Locate the cell with the specified text and output its (x, y) center coordinate. 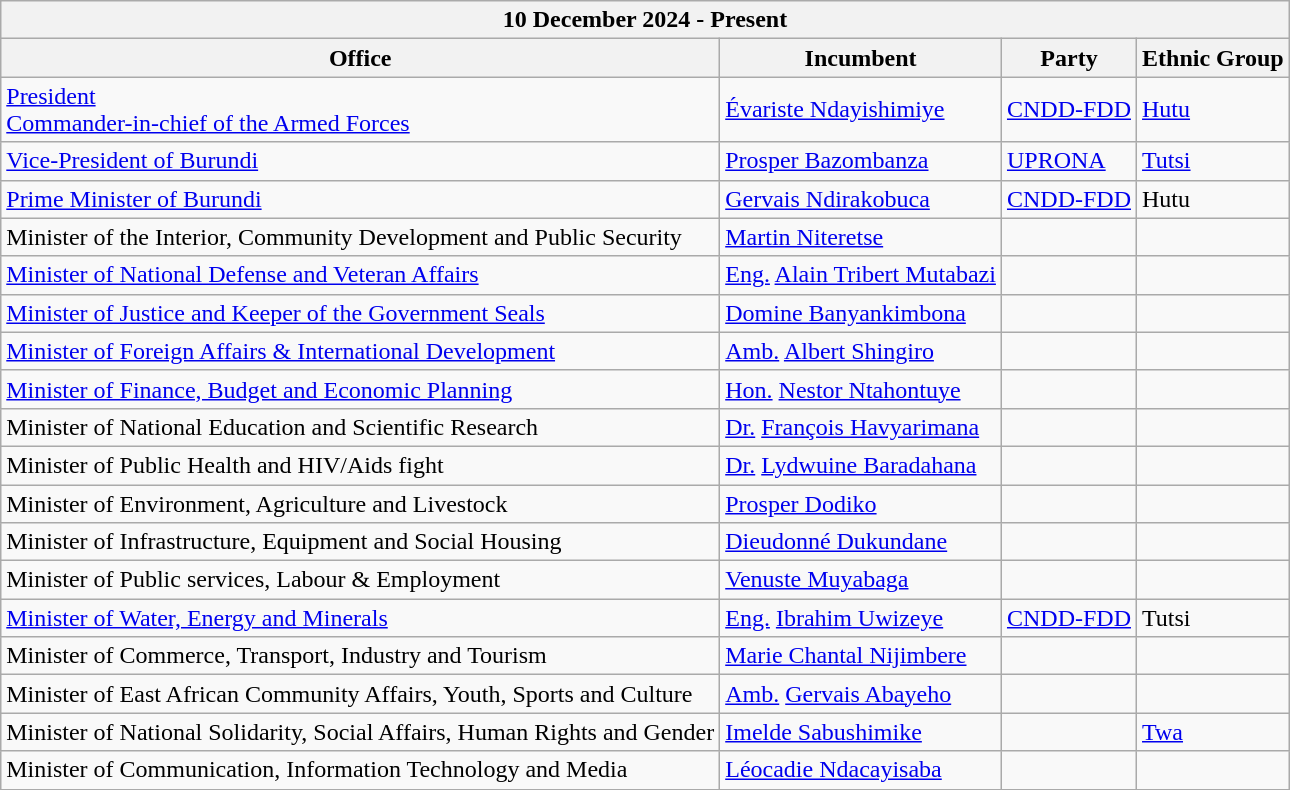
Eng. Ibrahim Uwizeye (861, 618)
Prime Minister of Burundi (360, 199)
Twa (1214, 732)
Dr. Lydwuine Baradahana (861, 465)
Prosper Bazombanza (861, 161)
UPRONA (1068, 161)
Minister of Finance, Budget and Economic Planning (360, 389)
Minister of the Interior, Community Development and Public Security (360, 237)
Incumbent (861, 58)
Minister of East African Community Affairs, Youth, Sports and Culture (360, 694)
President Commander-in-chief of the Armed Forces (360, 110)
Minister of Environment, Agriculture and Livestock (360, 503)
Ethnic Group (1214, 58)
Minister of Communication, Information Technology and Media (360, 770)
Vice-President of Burundi (360, 161)
Dieudonné Dukundane (861, 542)
Minister of National Solidarity, Social Affairs, Human Rights and Gender (360, 732)
Minister of National Education and Scientific Research (360, 427)
Amb. Albert Shingiro (861, 351)
Minister of Justice and Keeper of the Government Seals (360, 313)
Évariste Ndayishimiye (861, 110)
Minister of Public services, Labour & Employment (360, 580)
Minister of Foreign Affairs & International Development (360, 351)
Minister of National Defense and Veteran Affairs (360, 275)
Minister of Infrastructure, Equipment and Social Housing (360, 542)
Hon. Nestor Ntahontuye (861, 389)
Minister of Water, Energy and Minerals (360, 618)
Amb. Gervais Abayeho (861, 694)
10 December 2024 - Present (645, 20)
Minister of Public Health and HIV/Aids fight (360, 465)
Minister of Commerce, Transport, Industry and Tourism (360, 656)
Office (360, 58)
Léocadie Ndacayisaba (861, 770)
Gervais Ndirakobuca (861, 199)
Prosper Dodiko (861, 503)
Eng. Alain Tribert Mutabazi (861, 275)
Marie Chantal Nijimbere (861, 656)
Party (1068, 58)
Domine Banyankimbona (861, 313)
Venuste Muyabaga (861, 580)
Martin Niteretse (861, 237)
Dr. François Havyarimana (861, 427)
Imelde Sabushimike (861, 732)
